Capture the cell that displays the provided text and extract its [x, y] central coordinate. 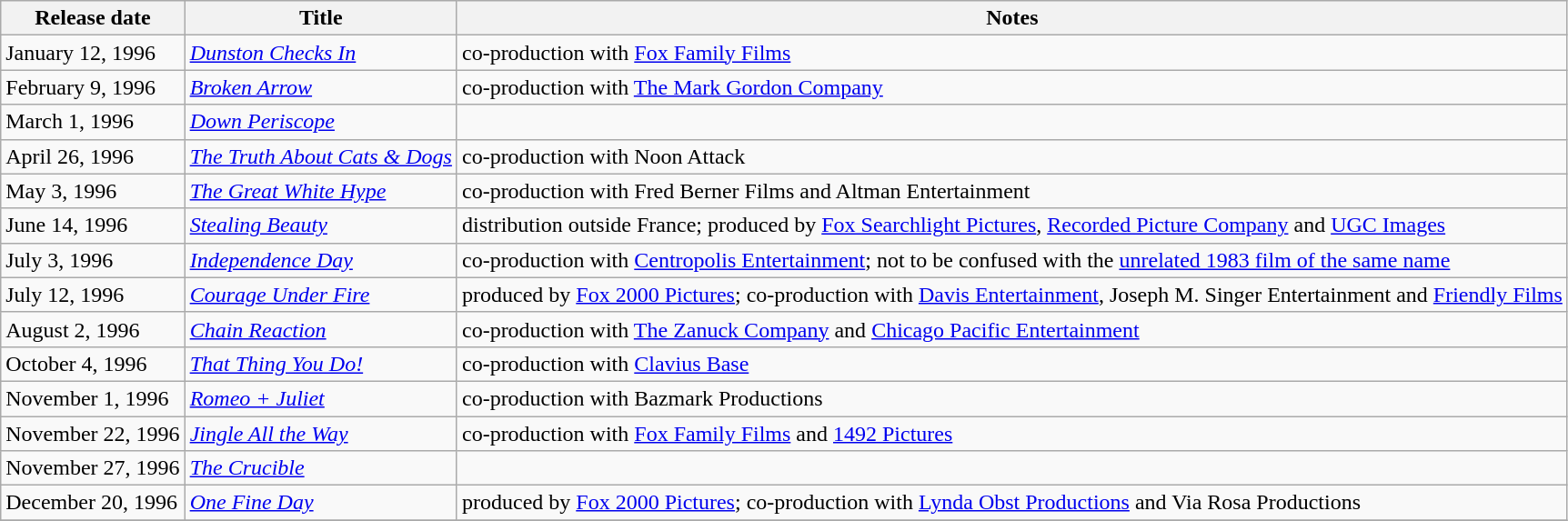
co-production with Fox Family Films and 1492 Pictures [1011, 434]
Romeo + Juliet [320, 398]
Title [320, 18]
December 20, 1996 [93, 503]
November 22, 1996 [93, 434]
The Truth About Cats & Dogs [320, 156]
Jingle All the Way [320, 434]
The Crucible [320, 468]
July 12, 1996 [93, 295]
November 1, 1996 [93, 398]
produced by Fox 2000 Pictures; co-production with Lynda Obst Productions and Via Rosa Productions [1011, 503]
January 12, 1996 [93, 53]
Notes [1011, 18]
Down Periscope [320, 122]
Dunston Checks In [320, 53]
co-production with Centropolis Entertainment; not to be confused with the unrelated 1983 film of the same name [1011, 260]
April 26, 1996 [93, 156]
Stealing Beauty [320, 225]
October 4, 1996 [93, 364]
August 2, 1996 [93, 329]
co-production with Fox Family Films [1011, 53]
co-production with The Zanuck Company and Chicago Pacific Entertainment [1011, 329]
distribution outside France; produced by Fox Searchlight Pictures, Recorded Picture Company and UGC Images [1011, 225]
Independence Day [320, 260]
March 1, 1996 [93, 122]
co-production with Bazmark Productions [1011, 398]
June 14, 1996 [93, 225]
Courage Under Fire [320, 295]
co-production with The Mark Gordon Company [1011, 87]
The Great White Hype [320, 191]
produced by Fox 2000 Pictures; co-production with Davis Entertainment, Joseph M. Singer Entertainment and Friendly Films [1011, 295]
co-production with Clavius Base [1011, 364]
November 27, 1996 [93, 468]
co-production with Noon Attack [1011, 156]
July 3, 1996 [93, 260]
co-production with Fred Berner Films and Altman Entertainment [1011, 191]
That Thing You Do! [320, 364]
Broken Arrow [320, 87]
Chain Reaction [320, 329]
February 9, 1996 [93, 87]
May 3, 1996 [93, 191]
Release date [93, 18]
One Fine Day [320, 503]
